Locate the cell with the specified text and output its [X, Y] center coordinate. 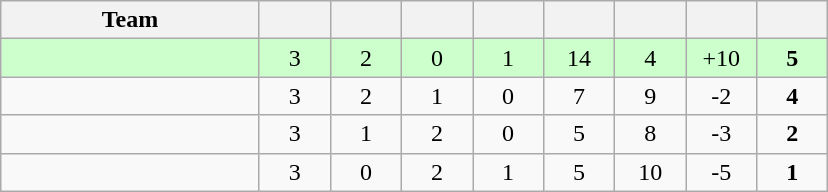
8 [650, 134]
10 [650, 172]
9 [650, 96]
14 [580, 58]
7 [580, 96]
Team [130, 20]
-3 [722, 134]
-5 [722, 172]
+10 [722, 58]
-2 [722, 96]
